Return [X, Y] of the center of cell containing provided text 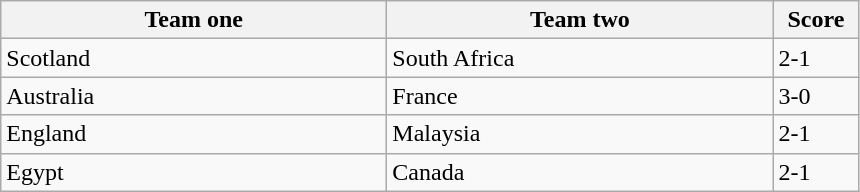
Team two [580, 20]
Team one [194, 20]
England [194, 134]
3-0 [816, 96]
France [580, 96]
Score [816, 20]
South Africa [580, 58]
Scotland [194, 58]
Malaysia [580, 134]
Australia [194, 96]
Canada [580, 172]
Egypt [194, 172]
